Extract the (X, Y) coordinate from the center of the cell holding the provided text.  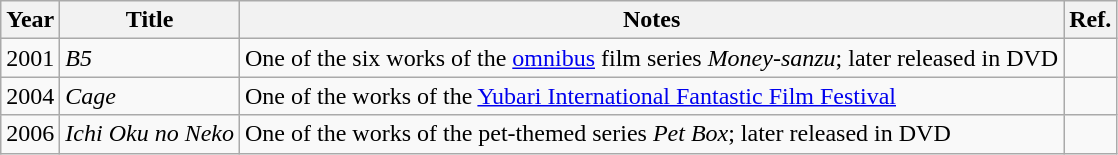
One of the works of the Yubari International Fantastic Film Festival (651, 96)
Year (30, 20)
Cage (150, 96)
B5 (150, 58)
One of the six works of the omnibus film series Money-sanzu; later released in DVD (651, 58)
One of the works of the pet-themed series Pet Box; later released in DVD (651, 134)
Ichi Oku no Neko (150, 134)
2001 (30, 58)
Ref. (1090, 20)
2006 (30, 134)
Notes (651, 20)
Title (150, 20)
2004 (30, 96)
